Pinpoint the cell where the given text exists, returning its (x, y) midpoint coordinate. 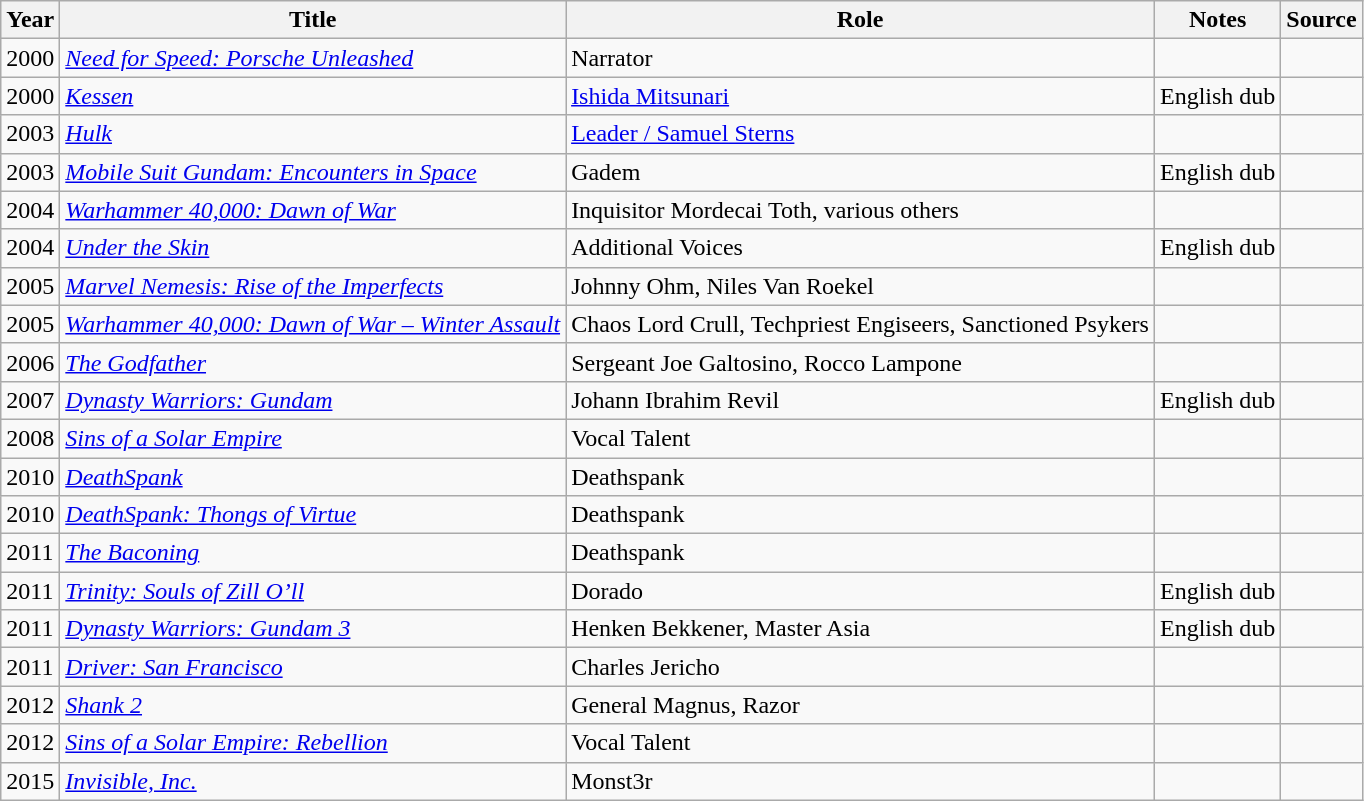
Title (313, 20)
Dynasty Warriors: Gundam 3 (313, 629)
2006 (30, 362)
Notes (1217, 20)
Charles Jericho (860, 667)
Year (30, 20)
Narrator (860, 58)
Monst3r (860, 781)
Mobile Suit Gundam: Encounters in Space (313, 172)
The Baconing (313, 553)
Ishida Mitsunari (860, 96)
Sins of a Solar Empire (313, 438)
Hulk (313, 134)
Invisible, Inc. (313, 781)
2007 (30, 400)
2015 (30, 781)
Marvel Nemesis: Rise of the Imperfects (313, 286)
Dorado (860, 591)
Kessen (313, 96)
Leader / Samuel Sterns (860, 134)
Source (1322, 20)
Trinity: Souls of Zill O’ll (313, 591)
DeathSpank (313, 477)
Johann Ibrahim Revil (860, 400)
Need for Speed: Porsche Unleashed (313, 58)
Sins of a Solar Empire: Rebellion (313, 743)
Inquisitor Mordecai Toth, various others (860, 210)
Gadem (860, 172)
Johnny Ohm, Niles Van Roekel (860, 286)
Warhammer 40,000: Dawn of War – Winter Assault (313, 324)
The Godfather (313, 362)
DeathSpank: Thongs of Virtue (313, 515)
Henken Bekkener, Master Asia (860, 629)
Warhammer 40,000: Dawn of War (313, 210)
Sergeant Joe Galtosino, Rocco Lampone (860, 362)
Dynasty Warriors: Gundam (313, 400)
2008 (30, 438)
General Magnus, Razor (860, 705)
Driver: San Francisco (313, 667)
Additional Voices (860, 248)
Chaos Lord Crull, Techpriest Engiseers, Sanctioned Psykers (860, 324)
Role (860, 20)
Under the Skin (313, 248)
Shank 2 (313, 705)
